Locate the cell with the specified text and output its [x, y] center coordinate. 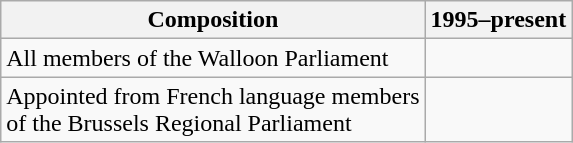
Appointed from French language membersof the Brussels Regional Parliament [213, 110]
Composition [213, 20]
All members of the Walloon Parliament [213, 58]
1995–present [498, 20]
